Identify which cell holds the provided text, then report its (x, y) central coordinate. 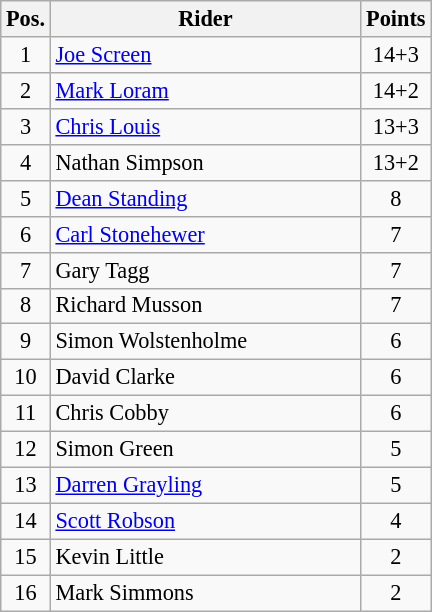
13+3 (396, 126)
Pos. (26, 19)
Chris Cobby (205, 414)
David Clarke (205, 378)
Gary Tagg (205, 270)
Dean Standing (205, 198)
Nathan Simpson (205, 162)
Carl Stonehewer (205, 234)
14 (26, 521)
9 (26, 342)
16 (26, 593)
3 (26, 126)
Mark Simmons (205, 593)
Joe Screen (205, 55)
Kevin Little (205, 557)
Chris Louis (205, 126)
Simon Wolstenholme (205, 342)
Scott Robson (205, 521)
Rider (205, 19)
Points (396, 19)
14+2 (396, 90)
1 (26, 55)
Simon Green (205, 450)
12 (26, 450)
Darren Grayling (205, 485)
13 (26, 485)
11 (26, 414)
15 (26, 557)
Mark Loram (205, 90)
14+3 (396, 55)
13+2 (396, 162)
10 (26, 378)
Richard Musson (205, 306)
